Identify which cell holds the provided text, then report its [X, Y] central coordinate. 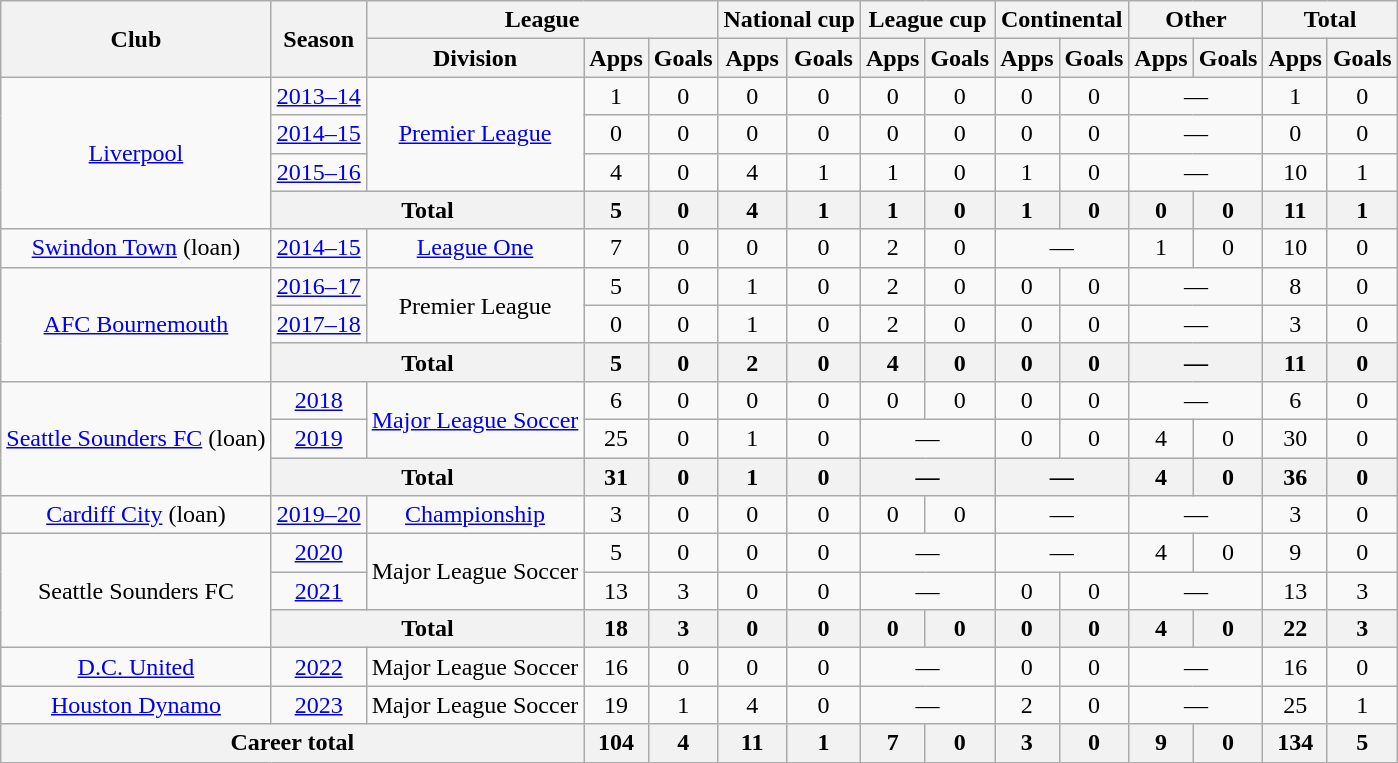
Seattle Sounders FC [136, 591]
Cardiff City (loan) [136, 515]
18 [616, 629]
League One [475, 248]
2018 [318, 400]
2013–14 [318, 96]
2020 [318, 553]
36 [1295, 477]
National cup [789, 20]
Division [475, 58]
Championship [475, 515]
2019–20 [318, 515]
Continental [1062, 20]
Season [318, 39]
League [542, 20]
Seattle Sounders FC (loan) [136, 438]
2015–16 [318, 172]
Club [136, 39]
Career total [292, 743]
19 [616, 705]
Liverpool [136, 153]
134 [1295, 743]
Houston Dynamo [136, 705]
D.C. United [136, 667]
31 [616, 477]
2023 [318, 705]
8 [1295, 286]
2019 [318, 438]
30 [1295, 438]
Other [1196, 20]
104 [616, 743]
League cup [927, 20]
22 [1295, 629]
2016–17 [318, 286]
2022 [318, 667]
2021 [318, 591]
Swindon Town (loan) [136, 248]
AFC Bournemouth [136, 324]
2017–18 [318, 324]
